Locate the cell with the specified text and output its [x, y] center coordinate. 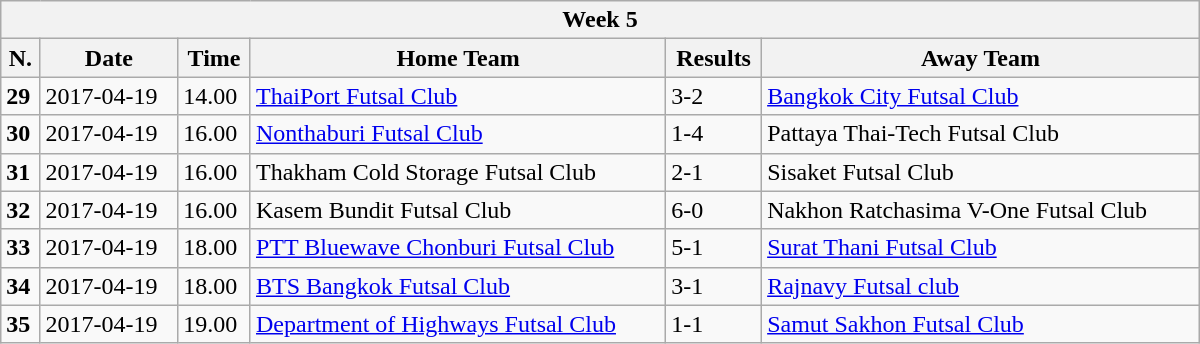
31 [20, 172]
1-4 [714, 134]
14.00 [214, 96]
Nonthaburi Futsal Club [458, 134]
Department of Highways Futsal Club [458, 324]
PTT Bluewave Chonburi Futsal Club [458, 248]
Kasem Bundit Futsal Club [458, 210]
35 [20, 324]
Samut Sakhon Futsal Club [981, 324]
N. [20, 58]
Rajnavy Futsal club [981, 286]
19.00 [214, 324]
3-2 [714, 96]
Time [214, 58]
3-1 [714, 286]
5-1 [714, 248]
33 [20, 248]
30 [20, 134]
ThaiPort Futsal Club [458, 96]
Thakham Cold Storage Futsal Club [458, 172]
Away Team [981, 58]
34 [20, 286]
29 [20, 96]
1-1 [714, 324]
Week 5 [600, 20]
Surat Thani Futsal Club [981, 248]
Sisaket Futsal Club [981, 172]
Pattaya Thai-Tech Futsal Club [981, 134]
2-1 [714, 172]
32 [20, 210]
Results [714, 58]
Nakhon Ratchasima V-One Futsal Club [981, 210]
BTS Bangkok Futsal Club [458, 286]
Home Team [458, 58]
Bangkok City Futsal Club [981, 96]
6-0 [714, 210]
Date [109, 58]
